Extract the [X, Y] coordinate from the center of the cell holding the provided text.  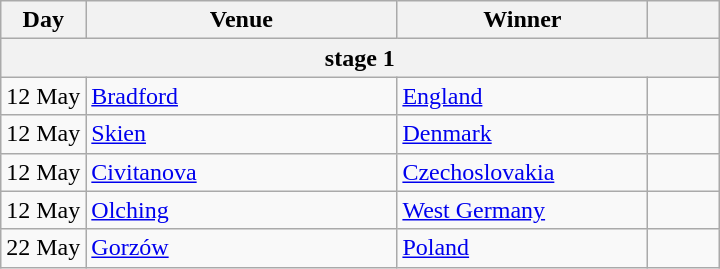
England [522, 96]
Poland [522, 248]
Denmark [522, 134]
Bradford [242, 96]
Skien [242, 134]
Civitanova [242, 172]
stage 1 [360, 58]
22 May [44, 248]
Day [44, 20]
Gorzów [242, 248]
Olching [242, 210]
Czechoslovakia [522, 172]
West Germany [522, 210]
Winner [522, 20]
Venue [242, 20]
